Capture the cell that displays the provided text and extract its [X, Y] central coordinate. 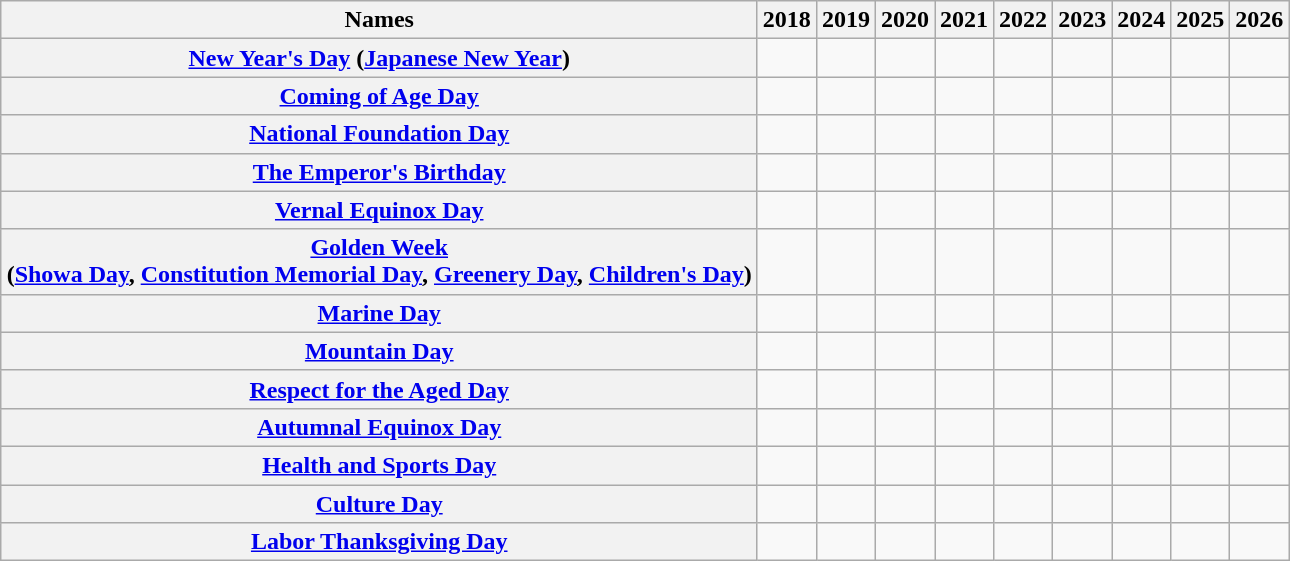
2021 [964, 20]
2024 [1142, 20]
2020 [904, 20]
Marine Day [379, 313]
Coming of Age Day [379, 96]
Autumnal Equinox Day [379, 427]
Vernal Equinox Day [379, 210]
2018 [786, 20]
The Emperor's Birthday [379, 172]
Golden Week (Showa Day, Constitution Memorial Day, Greenery Day, Children's Day) [379, 262]
2023 [1082, 20]
Culture Day [379, 503]
2026 [1260, 20]
Labor Thanksgiving Day [379, 542]
Names [379, 20]
Health and Sports Day [379, 465]
New Year's Day (Japanese New Year) [379, 58]
Mountain Day [379, 351]
Respect for the Aged Day [379, 389]
2025 [1200, 20]
2022 [1024, 20]
National Foundation Day [379, 134]
2019 [846, 20]
